Pinpoint the cell where the given text exists, returning its [X, Y] midpoint coordinate. 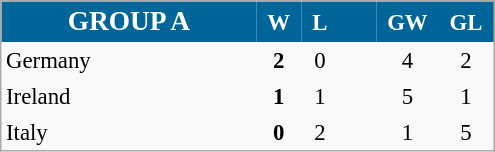
Germany [129, 60]
Ireland [129, 96]
L [320, 22]
GL [467, 22]
Italy [129, 132]
GW [407, 22]
GROUP A [129, 22]
4 [407, 60]
W [278, 22]
